Provide the (x, y) coordinate of the cell's center where the given text is located.  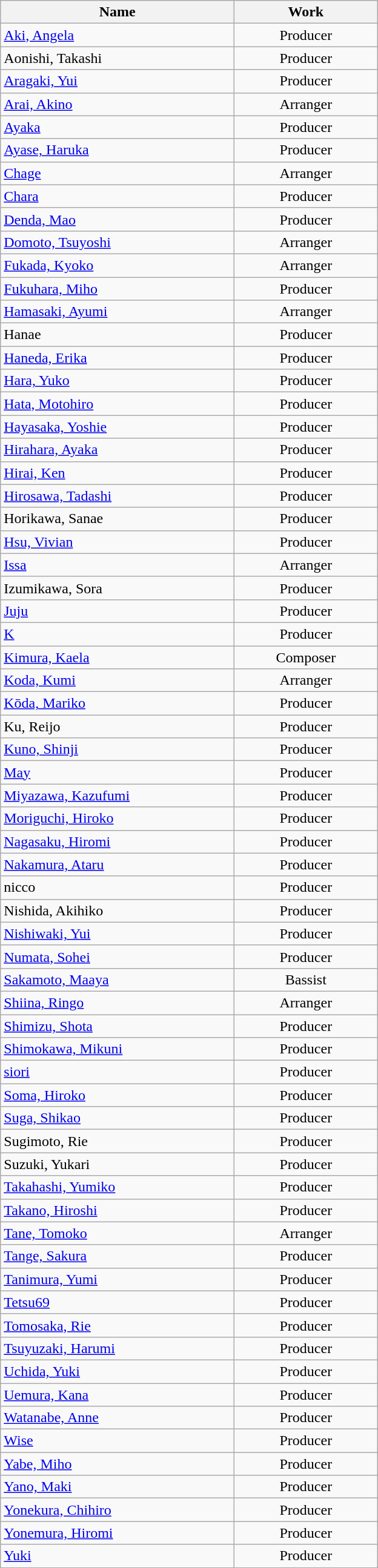
Aragaki, Yui (118, 81)
Denda, Mao (118, 219)
Uemura, Kana (118, 1394)
Arai, Akino (118, 104)
Koda, Kumi (118, 680)
Issa (118, 565)
Yonekura, Chihiro (118, 1510)
Bassist (306, 980)
Hamasaki, Ayumi (118, 312)
Yabe, Miho (118, 1464)
Composer (306, 657)
nicco (118, 888)
Takano, Hiroshi (118, 1210)
Ayaka (118, 127)
Name (118, 12)
siori (118, 1072)
Shimokawa, Mikuni (118, 1049)
Nishiwaki, Yui (118, 934)
Watanabe, Anne (118, 1418)
Tange, Sakura (118, 1256)
Chara (118, 196)
Tanimura, Yumi (118, 1279)
Domoto, Tsuyoshi (118, 242)
Chage (118, 173)
Numata, Sohei (118, 957)
Kimura, Kaela (118, 657)
Miyazawa, Kazufumi (118, 796)
Juju (118, 611)
Yano, Maki (118, 1487)
Aki, Angela (118, 35)
Fukuhara, Miho (118, 289)
Kuno, Shinji (118, 749)
Izumikawa, Sora (118, 588)
Hsu, Vivian (118, 542)
Aonishi, Takashi (118, 58)
Hara, Yuko (118, 381)
Ku, Reijo (118, 726)
Tomosaka, Rie (118, 1325)
Takahashi, Yumiko (118, 1187)
Uchida, Yuki (118, 1371)
Shiina, Ringo (118, 1003)
May (118, 772)
Hanae (118, 335)
Suzuki, Yukari (118, 1164)
Kōda, Mariko (118, 703)
Nagasaku, Hiromi (118, 842)
Tane, Tomoko (118, 1233)
Soma, Hiroko (118, 1095)
Nakamura, Ataru (118, 865)
Horikawa, Sanae (118, 519)
Yuki (118, 1556)
Hirosawa, Tadashi (118, 496)
Haneda, Erika (118, 358)
Work (306, 12)
Hirai, Ken (118, 473)
Hayasaka, Yoshie (118, 427)
Fukada, Kyoko (118, 265)
Sakamoto, Maaya (118, 980)
Hirahara, Ayaka (118, 450)
K (118, 634)
Ayase, Haruka (118, 150)
Wise (118, 1441)
Tsuyuzaki, Harumi (118, 1348)
Sugimoto, Rie (118, 1141)
Tetsu69 (118, 1302)
Hata, Motohiro (118, 404)
Moriguchi, Hiroko (118, 819)
Suga, Shikao (118, 1118)
Nishida, Akihiko (118, 911)
Yonemura, Hiromi (118, 1533)
Shimizu, Shota (118, 1026)
